Locate the cell with the specified text and output its [X, Y] center coordinate. 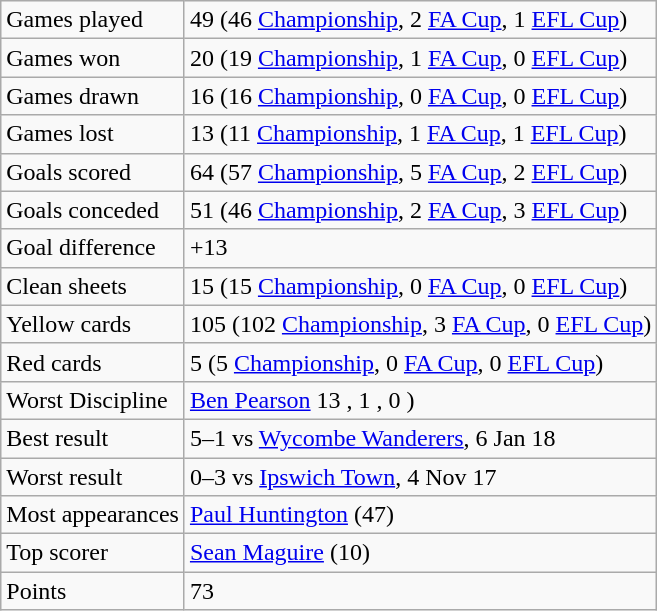
16 (16 Championship, 0 FA Cup, 0 EFL Cup) [420, 96]
Points [93, 591]
64 (57 Championship, 5 FA Cup, 2 EFL Cup) [420, 172]
Paul Huntington (47) [420, 515]
49 (46 Championship, 2 FA Cup, 1 EFL Cup) [420, 20]
Clean sheets [93, 286]
Worst result [93, 477]
51 (46 Championship, 2 FA Cup, 3 EFL Cup) [420, 210]
Goals scored [93, 172]
Games lost [93, 134]
15 (15 Championship, 0 FA Cup, 0 EFL Cup) [420, 286]
13 (11 Championship, 1 FA Cup, 1 EFL Cup) [420, 134]
Games played [93, 20]
Goals conceded [93, 210]
Top scorer [93, 553]
105 (102 Championship, 3 FA Cup, 0 EFL Cup) [420, 324]
Red cards [93, 362]
Sean Maguire (10) [420, 553]
Best result [93, 438]
Games drawn [93, 96]
5–1 vs Wycombe Wanderers, 6 Jan 18 [420, 438]
Yellow cards [93, 324]
+13 [420, 248]
Worst Discipline [93, 400]
0–3 vs Ipswich Town, 4 Nov 17 [420, 477]
20 (19 Championship, 1 FA Cup, 0 EFL Cup) [420, 58]
5 (5 Championship, 0 FA Cup, 0 EFL Cup) [420, 362]
Ben Pearson 13 , 1 , 0 ) [420, 400]
73 [420, 591]
Goal difference [93, 248]
Games won [93, 58]
Most appearances [93, 515]
